Provide the (x, y) coordinate of the cell's center where the given text is located.  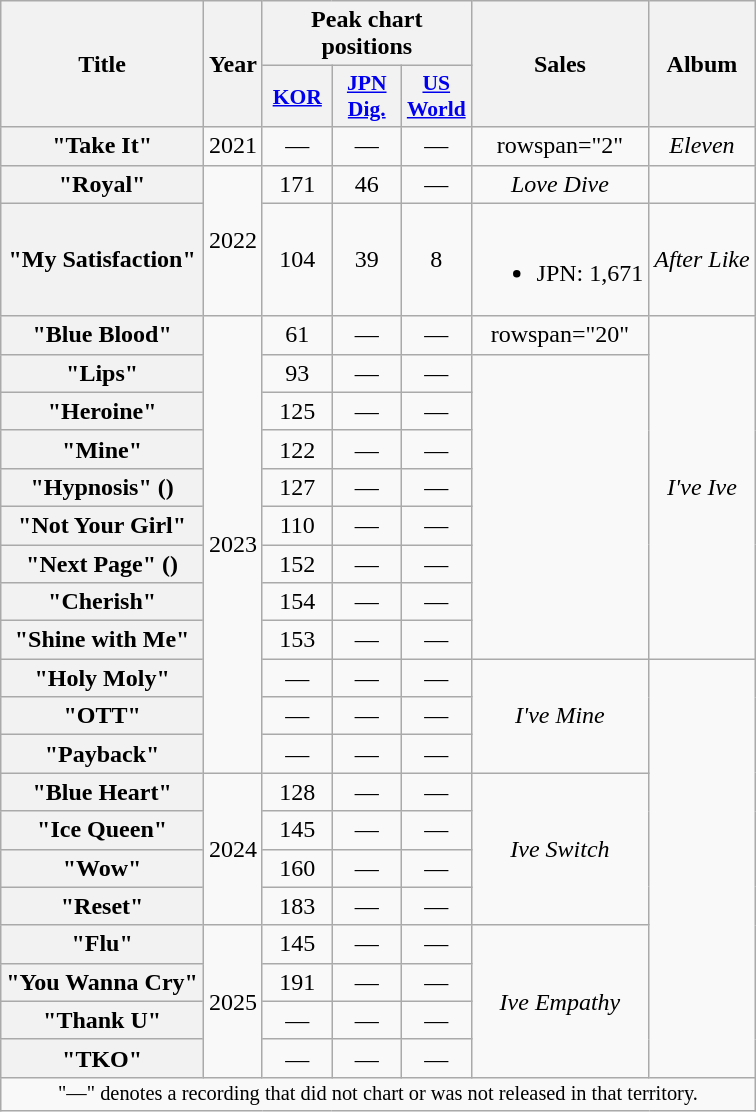
"Not Your Girl" (102, 525)
Title (102, 64)
Year (232, 64)
"Blue Heart" (102, 792)
"Heroine" (102, 411)
I've Mine (560, 716)
"OTT" (102, 716)
"You Wanna Cry" (102, 982)
127 (297, 487)
"My Satisfaction" (102, 260)
"Lips" (102, 373)
152 (297, 563)
160 (297, 868)
153 (297, 640)
JPNDig. (367, 96)
"TKO" (102, 1058)
"Holy Moly" (102, 678)
"Wow" (102, 868)
rowspan="2" (560, 146)
Peak chart positions (366, 34)
KOR (297, 96)
"Hypnosis" () (102, 487)
171 (297, 184)
8 (437, 260)
46 (367, 184)
154 (297, 602)
"Shine with Me" (102, 640)
"Next Page" () (102, 563)
2023 (232, 544)
110 (297, 525)
"Blue Blood" (102, 335)
2021 (232, 146)
"—" denotes a recording that did not chart or was not released in that territory. (378, 1094)
"Mine" (102, 449)
Ive Empathy (560, 1001)
39 (367, 260)
104 (297, 260)
Sales (560, 64)
"Take It" (102, 146)
Eleven (702, 146)
122 (297, 449)
183 (297, 906)
"Cherish" (102, 602)
128 (297, 792)
After Like (702, 260)
"Thank U" (102, 1020)
"Reset" (102, 906)
191 (297, 982)
Album (702, 64)
"Ice Queen" (102, 830)
2022 (232, 240)
93 (297, 373)
rowspan="20" (560, 335)
2025 (232, 1001)
2024 (232, 849)
"Royal" (102, 184)
I've Ive (702, 488)
"Payback" (102, 754)
Love Dive (560, 184)
"Flu" (102, 944)
JPN: 1,671 (560, 260)
USWorld (437, 96)
125 (297, 411)
Ive Switch (560, 849)
61 (297, 335)
